Search for the cell housing the specified text and yield its (x, y) center coordinate. 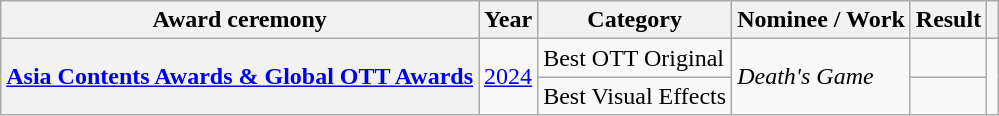
Year (508, 20)
Death's Game (822, 77)
Best Visual Effects (635, 96)
Category (635, 20)
Asia Contents Awards & Global OTT Awards (240, 77)
Award ceremony (240, 20)
Best OTT Original (635, 58)
Nominee / Work (822, 20)
2024 (508, 77)
Result (948, 20)
